Locate the cell with the specified text and output its (x, y) center coordinate. 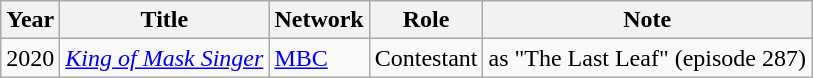
Year (30, 20)
as "The Last Leaf" (episode 287) (648, 58)
Note (648, 20)
King of Mask Singer (164, 58)
Contestant (426, 58)
Role (426, 20)
Title (164, 20)
Network (319, 20)
MBC (319, 58)
2020 (30, 58)
